Pinpoint the cell where the given text exists, returning its (x, y) midpoint coordinate. 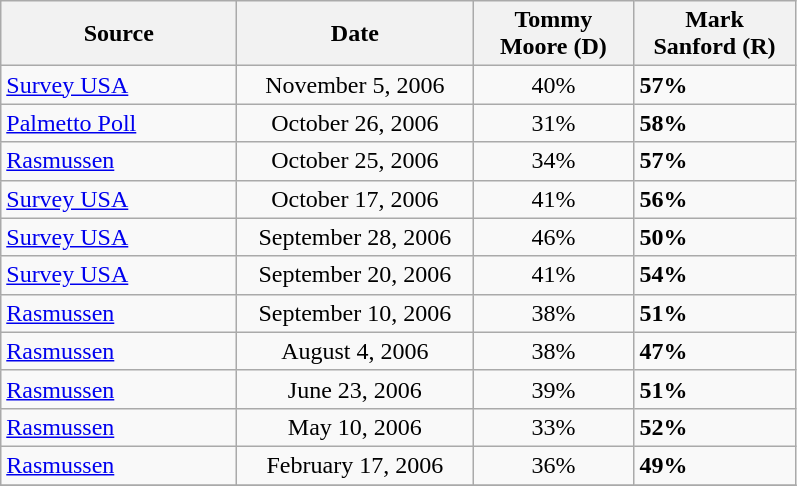
58% (714, 123)
54% (714, 275)
Source (119, 34)
November 5, 2006 (355, 85)
49% (714, 465)
October 25, 2006 (355, 161)
October 17, 2006 (355, 199)
MarkSanford (R) (714, 34)
TommyMoore (D) (554, 34)
September 28, 2006 (355, 237)
May 10, 2006 (355, 427)
56% (714, 199)
June 23, 2006 (355, 389)
50% (714, 237)
46% (554, 237)
40% (554, 85)
September 10, 2006 (355, 313)
Palmetto Poll (119, 123)
33% (554, 427)
February 17, 2006 (355, 465)
52% (714, 427)
34% (554, 161)
47% (714, 351)
October 26, 2006 (355, 123)
39% (554, 389)
September 20, 2006 (355, 275)
Date (355, 34)
36% (554, 465)
August 4, 2006 (355, 351)
31% (554, 123)
